Identify which cell holds the provided text, then report its (X, Y) central coordinate. 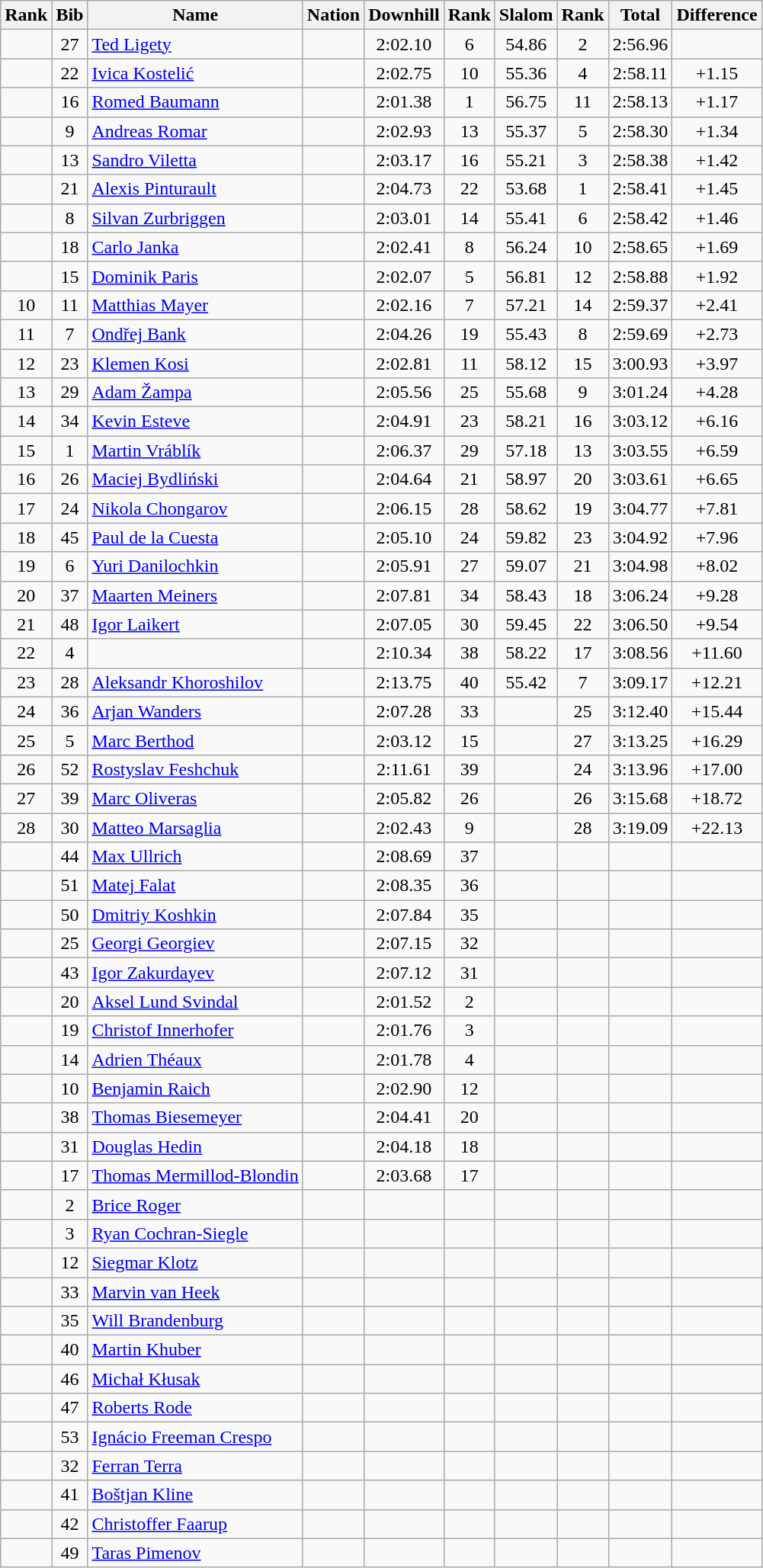
Silvan Zurbriggen (195, 218)
2:11.61 (404, 769)
Aleksandr Khoroshilov (195, 682)
2:07.05 (404, 624)
56.75 (526, 102)
2:08.35 (404, 886)
Slalom (526, 15)
2:02.75 (404, 73)
Ondřej Bank (195, 334)
+2.73 (717, 334)
Marvin van Heek (195, 1292)
42 (70, 1524)
Matthias Mayer (195, 305)
47 (70, 1408)
3:06.50 (640, 624)
57.18 (526, 451)
+1.17 (717, 102)
Arjan Wanders (195, 711)
3:12.40 (640, 711)
Ted Ligety (195, 44)
53 (70, 1437)
Matteo Marsaglia (195, 827)
3:04.98 (640, 566)
2:03.17 (404, 160)
Max Ullrich (195, 857)
55.37 (526, 131)
+6.16 (717, 422)
+22.13 (717, 827)
+1.46 (717, 218)
Douglas Hedin (195, 1146)
55.42 (526, 682)
+2.41 (717, 305)
+1.45 (717, 189)
3:03.61 (640, 479)
+9.28 (717, 595)
Martin Khuber (195, 1350)
+15.44 (717, 711)
Nikola Chongarov (195, 508)
2:58.38 (640, 160)
3:04.92 (640, 537)
+1.42 (717, 160)
Nation (333, 15)
+1.15 (717, 73)
2:03.68 (404, 1175)
58.97 (526, 479)
41 (70, 1495)
Bib (70, 15)
3:06.24 (640, 595)
59.45 (526, 624)
2:01.52 (404, 1002)
+1.92 (717, 276)
Ivica Kostelić (195, 73)
3:15.68 (640, 798)
2:02.90 (404, 1089)
+4.28 (717, 393)
3:03.12 (640, 422)
Marc Oliveras (195, 798)
2:04.26 (404, 334)
43 (70, 973)
55.68 (526, 393)
3:01.24 (640, 393)
Dominik Paris (195, 276)
Matej Falat (195, 886)
2:04.18 (404, 1146)
Benjamin Raich (195, 1089)
58.12 (526, 364)
2:58.11 (640, 73)
+12.21 (717, 682)
+1.69 (717, 247)
Adrien Théaux (195, 1060)
+6.59 (717, 451)
Brice Roger (195, 1204)
44 (70, 857)
2:02.10 (404, 44)
Adam Žampa (195, 393)
2:58.88 (640, 276)
Maarten Meiners (195, 595)
+9.54 (717, 624)
49 (70, 1553)
2:06.37 (404, 451)
2:10.34 (404, 653)
Carlo Janka (195, 247)
56.24 (526, 247)
Martin Vráblík (195, 451)
57.21 (526, 305)
2:58.42 (640, 218)
2:01.76 (404, 1031)
Siegmar Klotz (195, 1262)
2:59.69 (640, 334)
2:04.91 (404, 422)
+8.02 (717, 566)
52 (70, 769)
55.41 (526, 218)
Taras Pimenov (195, 1553)
+6.65 (717, 479)
2:04.41 (404, 1117)
55.43 (526, 334)
3:09.17 (640, 682)
3:03.55 (640, 451)
2:07.15 (404, 944)
Boštjan Kline (195, 1495)
Downhill (404, 15)
Thomas Biesemeyer (195, 1117)
2:58.30 (640, 131)
2:58.65 (640, 247)
3:04.77 (640, 508)
3:19.09 (640, 827)
Alexis Pinturault (195, 189)
Rostyslav Feshchuk (195, 769)
2:58.41 (640, 189)
55.36 (526, 73)
2:04.64 (404, 479)
2:56.96 (640, 44)
Klemen Kosi (195, 364)
Andreas Romar (195, 131)
56.81 (526, 276)
+3.97 (717, 364)
Aksel Lund Svindal (195, 1002)
2:05.91 (404, 566)
+7.81 (717, 508)
Roberts Rode (195, 1408)
2:02.16 (404, 305)
55.21 (526, 160)
45 (70, 537)
2:04.73 (404, 189)
Will Brandenburg (195, 1321)
Thomas Mermillod-Blondin (195, 1175)
48 (70, 624)
2:03.12 (404, 740)
2:03.01 (404, 218)
Marc Berthod (195, 740)
+7.96 (717, 537)
2:02.41 (404, 247)
Igor Laikert (195, 624)
Christoffer Faarup (195, 1524)
2:13.75 (404, 682)
+18.72 (717, 798)
2:07.81 (404, 595)
2:08.69 (404, 857)
Dmitriy Koshkin (195, 915)
2:02.07 (404, 276)
2:02.81 (404, 364)
Kevin Esteve (195, 422)
53.68 (526, 189)
Sandro Viletta (195, 160)
Michał Kłusak (195, 1379)
3:13.25 (640, 740)
54.86 (526, 44)
2:05.10 (404, 537)
Paul de la Cuesta (195, 537)
58.62 (526, 508)
2:59.37 (640, 305)
46 (70, 1379)
+1.34 (717, 131)
51 (70, 886)
Ferran Terra (195, 1466)
2:58.13 (640, 102)
58.43 (526, 595)
2:01.78 (404, 1060)
Difference (717, 15)
Igor Zakurdayev (195, 973)
Ryan Cochran-Siegle (195, 1233)
Christof Innerhofer (195, 1031)
Total (640, 15)
2:07.28 (404, 711)
Georgi Georgiev (195, 944)
2:05.82 (404, 798)
2:05.56 (404, 393)
59.07 (526, 566)
2:02.93 (404, 131)
+16.29 (717, 740)
2:01.38 (404, 102)
+11.60 (717, 653)
Yuri Danilochkin (195, 566)
58.21 (526, 422)
2:07.12 (404, 973)
3:08.56 (640, 653)
3:13.96 (640, 769)
+17.00 (717, 769)
58.22 (526, 653)
Ignácio Freeman Crespo (195, 1437)
2:02.43 (404, 827)
Romed Baumann (195, 102)
59.82 (526, 537)
Name (195, 15)
Maciej Bydliński (195, 479)
50 (70, 915)
3:00.93 (640, 364)
2:07.84 (404, 915)
2:06.15 (404, 508)
